Pinpoint the cell where the given text exists, returning its (x, y) midpoint coordinate. 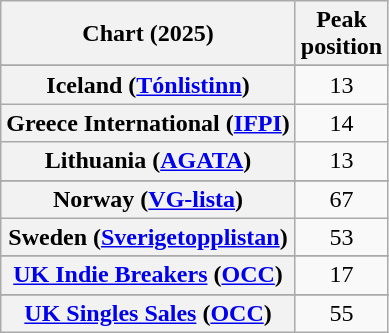
Chart (2025) (148, 34)
Iceland (Tónlistinn) (148, 85)
53 (341, 237)
17 (341, 275)
67 (341, 199)
55 (341, 313)
UK Singles Sales (OCC) (148, 313)
Greece International (IFPI) (148, 123)
Peakposition (341, 34)
UK Indie Breakers (OCC) (148, 275)
Norway (VG-lista) (148, 199)
Lithuania (AGATA) (148, 161)
14 (341, 123)
Sweden (Sverigetopplistan) (148, 237)
